Determine the (X, Y) coordinate at the center of the cell enclosing the given text.  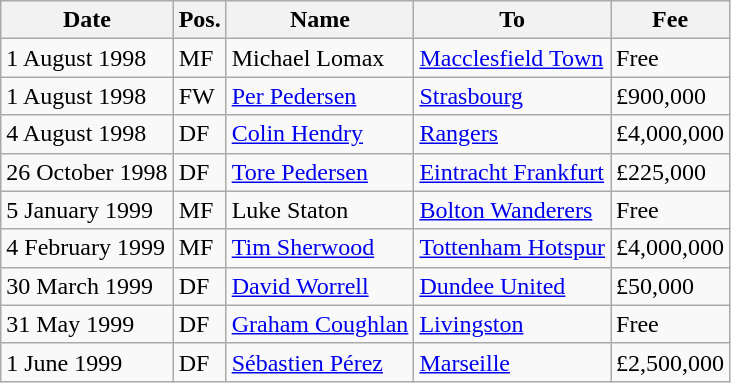
Dundee United (512, 286)
Per Pedersen (320, 96)
Rangers (512, 134)
Strasbourg (512, 96)
30 March 1999 (87, 286)
Michael Lomax (320, 58)
4 February 1999 (87, 248)
1 June 1999 (87, 362)
Date (87, 20)
Fee (670, 20)
Pos. (200, 20)
Bolton Wanderers (512, 210)
Macclesfield Town (512, 58)
£50,000 (670, 286)
Eintracht Frankfurt (512, 172)
£900,000 (670, 96)
David Worrell (320, 286)
FW (200, 96)
£2,500,000 (670, 362)
Tottenham Hotspur (512, 248)
Luke Staton (320, 210)
Tore Pedersen (320, 172)
Livingston (512, 324)
Marseille (512, 362)
Sébastien Pérez (320, 362)
Graham Coughlan (320, 324)
Tim Sherwood (320, 248)
4 August 1998 (87, 134)
Colin Hendry (320, 134)
Name (320, 20)
£225,000 (670, 172)
31 May 1999 (87, 324)
26 October 1998 (87, 172)
5 January 1999 (87, 210)
To (512, 20)
